From the cell containing the given text, extract its center point as [X, Y] coordinate. 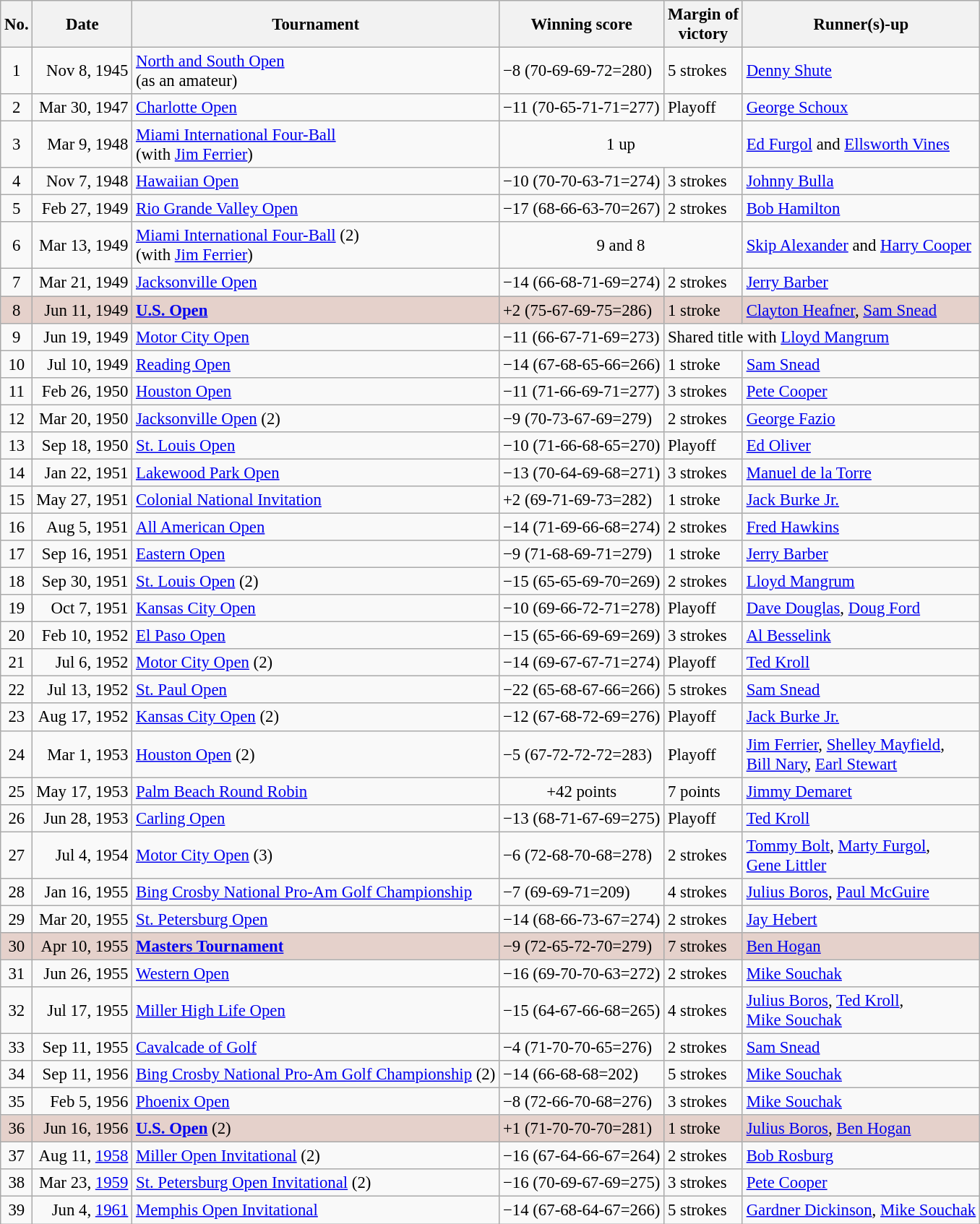
Nov 7, 1948 [82, 181]
7 points [704, 791]
Feb 26, 1950 [82, 391]
St. Louis Open [316, 446]
−9 (71-68-69-71=279) [582, 554]
Sep 11, 1955 [82, 1048]
32 [17, 1010]
Motor City Open (2) [316, 663]
Julius Boros, Ben Hogan [861, 1129]
−14 (66-68-71-69=274) [582, 283]
Dave Douglas, Doug Ford [861, 608]
Ed Oliver [861, 446]
U.S. Open (2) [316, 1129]
Julius Boros, Paul McGuire [861, 892]
Runner(s)-up [861, 25]
George Schoux [861, 108]
Jay Hebert [861, 919]
Jan 22, 1951 [82, 473]
Skip Alexander and Harry Cooper [861, 246]
22 [17, 690]
7 [17, 283]
Houston Open [316, 391]
Jim Ferrier, Shelley Mayfield, Bill Nary, Earl Stewart [861, 754]
Gardner Dickinson, Mike Souchak [861, 1210]
17 [17, 554]
Shared title with Lloyd Mangrum [822, 337]
Motor City Open (3) [316, 855]
Clayton Heafner, Sam Snead [861, 310]
Western Open [316, 973]
Aug 11, 1958 [82, 1156]
Lakewood Park Open [316, 473]
Bing Crosby National Pro-Am Golf Championship [316, 892]
34 [17, 1074]
18 [17, 582]
Tournament [316, 25]
−10 (69-66-72-71=278) [582, 608]
24 [17, 754]
Jun 19, 1949 [82, 337]
Mar 30, 1947 [82, 108]
−14 (68-66-73-67=274) [582, 919]
9 [17, 337]
−11 (66-67-71-69=273) [582, 337]
Motor City Open [316, 337]
−11 (70-65-71-71=277) [582, 108]
1 up [622, 145]
Jun 16, 1956 [82, 1129]
4 [17, 181]
−11 (71-66-69-71=277) [582, 391]
Palm Beach Round Robin [316, 791]
Jun 26, 1955 [82, 973]
Jan 16, 1955 [82, 892]
37 [17, 1156]
Rio Grande Valley Open [316, 209]
Jul 6, 1952 [82, 663]
−10 (71-66-68-65=270) [582, 446]
St. Petersburg Open Invitational (2) [316, 1183]
Jacksonville Open [316, 283]
13 [17, 446]
May 17, 1953 [82, 791]
Lloyd Mangrum [861, 582]
Mar 9, 1948 [82, 145]
−8 (72-66-70-68=276) [582, 1102]
11 [17, 391]
Nov 8, 1945 [82, 71]
George Fazio [861, 418]
Sep 18, 1950 [82, 446]
−16 (67-64-66-67=264) [582, 1156]
+1 (71-70-70-70=281) [582, 1129]
16 [17, 527]
Jacksonville Open (2) [316, 418]
Bob Hamilton [861, 209]
Miami International Four-Ball(with Jim Ferrier) [316, 145]
23 [17, 717]
30 [17, 947]
−9 (70-73-67-69=279) [582, 418]
19 [17, 608]
+2 (69-71-69-73=282) [582, 500]
Miami International Four-Ball (2)(with Jim Ferrier) [316, 246]
Jun 11, 1949 [82, 310]
St. Petersburg Open [316, 919]
−14 (67-68-64-67=266) [582, 1210]
9 and 8 [622, 246]
7 strokes [704, 947]
Mar 21, 1949 [82, 283]
−14 (67-68-65-66=266) [582, 364]
25 [17, 791]
15 [17, 500]
12 [17, 418]
Manuel de la Torre [861, 473]
Mar 23, 1959 [82, 1183]
20 [17, 636]
−15 (65-65-69-70=269) [582, 582]
−6 (72-68-70-68=278) [582, 855]
+42 points [582, 791]
8 [17, 310]
3 [17, 145]
Cavalcade of Golf [316, 1048]
27 [17, 855]
28 [17, 892]
Mar 1, 1953 [82, 754]
Miller High Life Open [316, 1010]
Hawaiian Open [316, 181]
−14 (66-68-68=202) [582, 1074]
Sep 16, 1951 [82, 554]
−13 (68-71-67-69=275) [582, 818]
−14 (69-67-67-71=274) [582, 663]
Jul 10, 1949 [82, 364]
Mar 20, 1950 [82, 418]
−7 (69-69-71=209) [582, 892]
Feb 5, 1956 [82, 1102]
5 [17, 209]
21 [17, 663]
6 [17, 246]
1 [17, 71]
Reading Open [316, 364]
Oct 7, 1951 [82, 608]
Aug 5, 1951 [82, 527]
Colonial National Invitation [316, 500]
Feb 27, 1949 [82, 209]
−16 (69-70-70-63=272) [582, 973]
North and South Open(as an amateur) [316, 71]
Memphis Open Invitational [316, 1210]
−14 (71-69-66-68=274) [582, 527]
El Paso Open [316, 636]
Ed Furgol and Ellsworth Vines [861, 145]
Jul 17, 1955 [82, 1010]
Miller Open Invitational (2) [316, 1156]
St. Paul Open [316, 690]
Jimmy Demaret [861, 791]
Aug 17, 1952 [82, 717]
−9 (72-65-72-70=279) [582, 947]
Mar 13, 1949 [82, 246]
Sep 11, 1956 [82, 1074]
−10 (70-70-63-71=274) [582, 181]
38 [17, 1183]
−13 (70-64-69-68=271) [582, 473]
39 [17, 1210]
No. [17, 25]
Johnny Bulla [861, 181]
Bob Rosburg [861, 1156]
Winning score [582, 25]
Denny Shute [861, 71]
Jun 4, 1961 [82, 1210]
Carling Open [316, 818]
Margin ofvictory [704, 25]
2 [17, 108]
Feb 10, 1952 [82, 636]
U.S. Open [316, 310]
−16 (70-69-67-69=275) [582, 1183]
Date [82, 25]
31 [17, 973]
−5 (67-72-72-72=283) [582, 754]
29 [17, 919]
−12 (67-68-72-69=276) [582, 717]
14 [17, 473]
Fred Hawkins [861, 527]
Kansas City Open [316, 608]
Julius Boros, Ted Kroll, Mike Souchak [861, 1010]
−22 (65-68-67-66=266) [582, 690]
Masters Tournament [316, 947]
−15 (64-67-66-68=265) [582, 1010]
Al Besselink [861, 636]
Mar 20, 1955 [82, 919]
Eastern Open [316, 554]
+2 (75-67-69-75=286) [582, 310]
Houston Open (2) [316, 754]
Ben Hogan [861, 947]
Jun 28, 1953 [82, 818]
−15 (65-66-69-69=269) [582, 636]
St. Louis Open (2) [316, 582]
Bing Crosby National Pro-Am Golf Championship (2) [316, 1074]
−17 (68-66-63-70=267) [582, 209]
Jul 4, 1954 [82, 855]
Charlotte Open [316, 108]
Tommy Bolt, Marty Furgol, Gene Littler [861, 855]
35 [17, 1102]
Kansas City Open (2) [316, 717]
Apr 10, 1955 [82, 947]
May 27, 1951 [82, 500]
Phoenix Open [316, 1102]
All American Open [316, 527]
−4 (71-70-70-65=276) [582, 1048]
36 [17, 1129]
26 [17, 818]
Jul 13, 1952 [82, 690]
−8 (70-69-69-72=280) [582, 71]
33 [17, 1048]
Sep 30, 1951 [82, 582]
10 [17, 364]
